Scan for the cell matching the given text and deliver its [X, Y] coordinate at center. 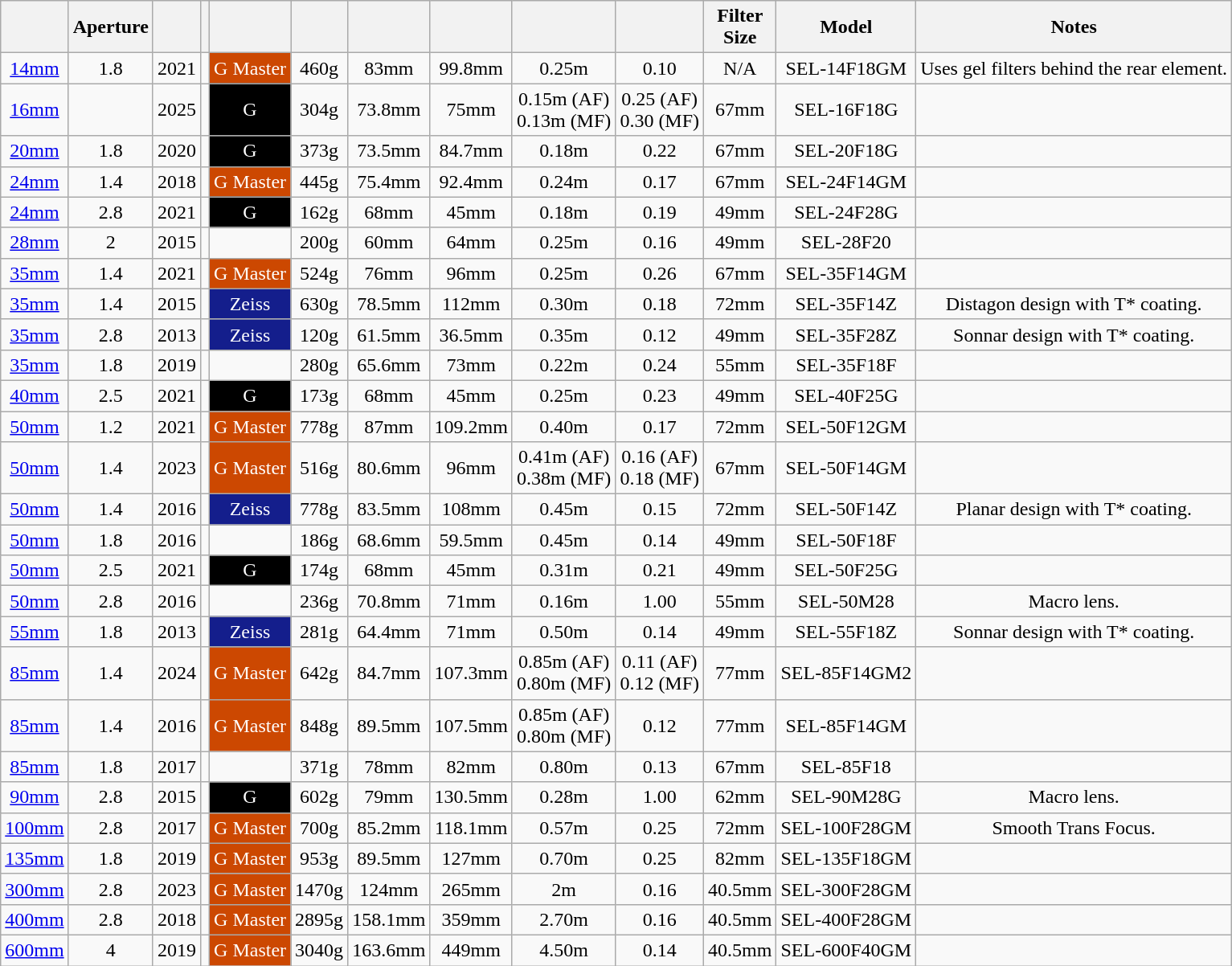
120g [320, 334]
848g [320, 725]
70.8mm [389, 601]
SEL-50M28 [846, 601]
0.40m [563, 427]
75.4mm [389, 182]
73mm [471, 365]
700g [320, 828]
Distagon design with T* coating. [1074, 304]
1.2 [111, 427]
64mm [471, 243]
130.5mm [471, 797]
83.5mm [389, 510]
76mm [389, 273]
87mm [389, 427]
SEL-600F40GM [846, 950]
59.5mm [471, 540]
0.13 [660, 767]
2020 [177, 151]
80.6mm [389, 468]
SEL-85F18 [846, 767]
400mm [35, 919]
642g [320, 673]
0.24m [563, 182]
0.26 [660, 273]
85.2mm [389, 828]
Uses gel filters behind the rear element. [1074, 68]
73.8mm [389, 109]
14mm [35, 68]
300mm [35, 889]
Planar design with T* coating. [1074, 510]
0.28m [563, 797]
61.5mm [389, 334]
2m [563, 889]
1470g [320, 889]
0.50m [563, 632]
173g [320, 395]
60mm [389, 243]
0.25 (AF)0.30 (MF) [660, 109]
SEL-20F18G [846, 151]
2.70m [563, 919]
124mm [389, 889]
N/A [740, 68]
0.10 [660, 68]
SEL-40F25G [846, 395]
SEL-85F14GM2 [846, 673]
SEL-400F28GM [846, 919]
0.11 (AF)0.12 (MF) [660, 673]
0.35m [563, 334]
Model [846, 27]
100mm [35, 828]
68.6mm [389, 540]
0.41m (AF)0.38m (MF) [563, 468]
SEL-50F14Z [846, 510]
280g [320, 365]
371g [320, 767]
0.57m [563, 828]
2025 [177, 109]
445g [320, 182]
163.6mm [389, 950]
Notes [1074, 27]
281g [320, 632]
SEL-50F25G [846, 571]
64.4mm [389, 632]
0.21 [660, 571]
65.6mm [389, 365]
78mm [389, 767]
0.30m [563, 304]
SEL-16F18G [846, 109]
0.16 (AF)0.18 (MF) [660, 468]
FilterSize [740, 27]
0.16m [563, 601]
92.4mm [471, 182]
SEL-300F28GM [846, 889]
90mm [35, 797]
SEL-100F28GM [846, 828]
265mm [471, 889]
602g [320, 797]
0.19 [660, 212]
236g [320, 601]
78.5mm [389, 304]
SEL-24F28G [846, 212]
0.15m (AF)0.13m (MF) [563, 109]
0.80m [563, 767]
0.31m [563, 571]
359mm [471, 919]
Smooth Trans Focus. [1074, 828]
83mm [389, 68]
SEL-35F14Z [846, 304]
630g [320, 304]
SEL-24F14GM [846, 182]
SEL-55F18Z [846, 632]
109.2mm [471, 427]
75mm [471, 109]
62mm [740, 797]
127mm [471, 858]
0.70m [563, 858]
0.24 [660, 365]
0.22 [660, 151]
0.15 [660, 510]
20mm [35, 151]
600mm [35, 950]
SEL-35F14GM [846, 273]
SEL-35F18F [846, 365]
162g [320, 212]
4 [111, 950]
135mm [35, 858]
449mm [471, 950]
SEL-50F18F [846, 540]
2895g [320, 919]
0.18 [660, 304]
4.50m [563, 950]
SEL-28F20 [846, 243]
16mm [35, 109]
SEL-35F28Z [846, 334]
373g [320, 151]
107.5mm [471, 725]
0.22m [563, 365]
40mm [35, 395]
SEL-90M28G [846, 797]
108mm [471, 510]
174g [320, 571]
SEL-50F12GM [846, 427]
36.5mm [471, 334]
79mm [389, 797]
118.1mm [471, 828]
Aperture [111, 27]
107.3mm [471, 673]
SEL-135F18GM [846, 858]
2024 [177, 673]
460g [320, 68]
112mm [471, 304]
SEL-14F18GM [846, 68]
2 [111, 243]
304g [320, 109]
158.1mm [389, 919]
3040g [320, 950]
73.5mm [389, 151]
516g [320, 468]
SEL-50F14GM [846, 468]
953g [320, 858]
0.23 [660, 395]
99.8mm [471, 68]
524g [320, 273]
SEL-85F14GM [846, 725]
200g [320, 243]
28mm [35, 243]
186g [320, 540]
